Identify which cell holds the provided text, then report its [x, y] central coordinate. 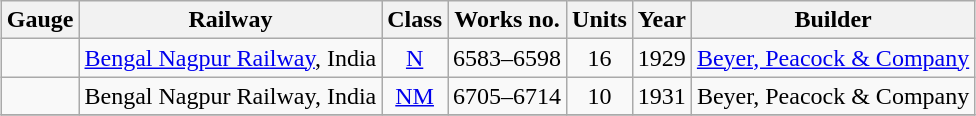
Class [415, 20]
Year [662, 20]
6583–6598 [508, 58]
1929 [662, 58]
Works no. [508, 20]
Builder [832, 20]
Railway [230, 20]
Gauge [40, 20]
1931 [662, 96]
6705–6714 [508, 96]
10 [600, 96]
NM [415, 96]
16 [600, 58]
Units [600, 20]
N [415, 58]
